Determine the [x, y] coordinate at the center of the cell enclosing the given text.  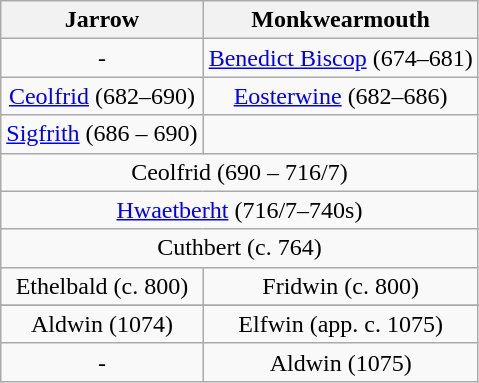
Benedict Biscop (674–681) [340, 58]
Cuthbert (c. 764) [240, 248]
Aldwin (1075) [340, 362]
Fridwin (c. 800) [340, 286]
Eosterwine (682–686) [340, 96]
Ceolfrid (690 – 716/7) [240, 172]
Elfwin (app. c. 1075) [340, 324]
Hwaetberht (716/7–740s) [240, 210]
Sigfrith (686 – 690) [102, 134]
Jarrow [102, 20]
Ethelbald (c. 800) [102, 286]
Aldwin (1074) [102, 324]
Monkwearmouth [340, 20]
Ceolfrid (682–690) [102, 96]
